Capture the cell that displays the provided text and extract its [X, Y] central coordinate. 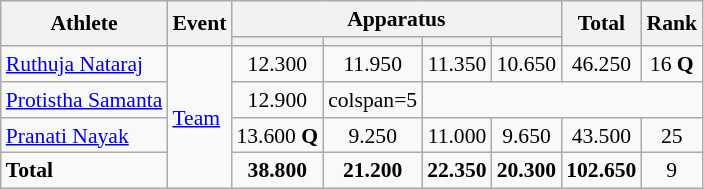
12.300 [277, 64]
21.200 [372, 171]
13.600 Q [277, 136]
11.350 [456, 64]
46.250 [601, 64]
Team [199, 117]
43.500 [601, 136]
Pranati Nayak [84, 136]
10.650 [526, 64]
20.300 [526, 171]
9.250 [372, 136]
11.950 [372, 64]
colspan=5 [372, 100]
16 Q [672, 64]
Rank [672, 24]
102.650 [601, 171]
Athlete [84, 24]
38.800 [277, 171]
22.350 [456, 171]
Apparatus [396, 19]
Protistha Samanta [84, 100]
11.000 [456, 136]
12.900 [277, 100]
25 [672, 136]
Ruthuja Nataraj [84, 64]
9 [672, 171]
9.650 [526, 136]
Event [199, 24]
